Find where the given text appears and provide that cell's center as (X, Y) coordinate. 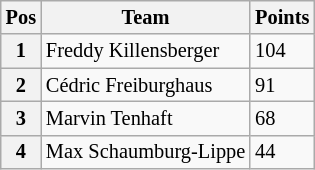
Max Schaumburg-Lippe (146, 152)
Cédric Freiburghaus (146, 85)
Pos (21, 17)
68 (282, 118)
Marvin Tenhaft (146, 118)
44 (282, 152)
Team (146, 17)
104 (282, 51)
91 (282, 85)
2 (21, 85)
Points (282, 17)
1 (21, 51)
Freddy Killensberger (146, 51)
3 (21, 118)
4 (21, 152)
